Identify which cell holds the provided text, then report its (X, Y) central coordinate. 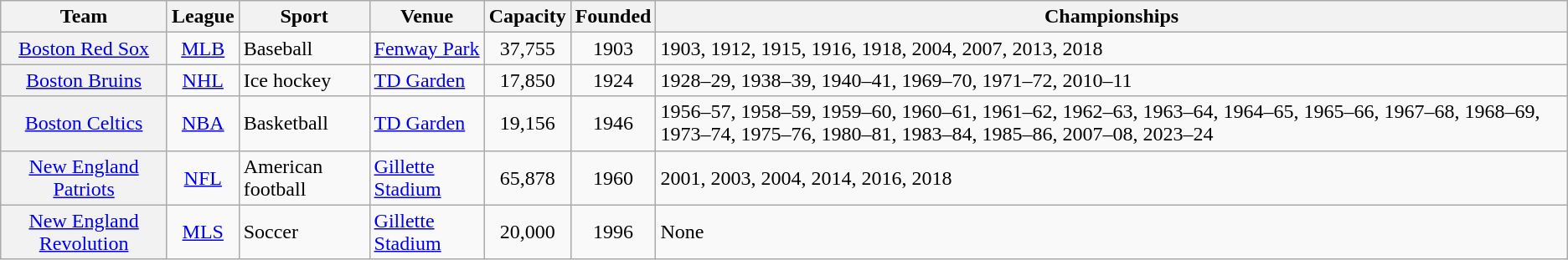
League (203, 17)
Soccer (304, 232)
Ice hockey (304, 80)
New England Revolution (84, 232)
1928–29, 1938–39, 1940–41, 1969–70, 1971–72, 2010–11 (1112, 80)
Venue (427, 17)
65,878 (528, 177)
Team (84, 17)
1924 (613, 80)
1903 (613, 48)
1903, 1912, 1915, 1916, 1918, 2004, 2007, 2013, 2018 (1112, 48)
1946 (613, 124)
1996 (613, 232)
Baseball (304, 48)
Basketball (304, 124)
17,850 (528, 80)
NHL (203, 80)
Founded (613, 17)
2001, 2003, 2004, 2014, 2016, 2018 (1112, 177)
Sport (304, 17)
37,755 (528, 48)
Fenway Park (427, 48)
Capacity (528, 17)
None (1112, 232)
NFL (203, 177)
Boston Celtics (84, 124)
19,156 (528, 124)
20,000 (528, 232)
1960 (613, 177)
MLB (203, 48)
Boston Bruins (84, 80)
American football (304, 177)
NBA (203, 124)
New England Patriots (84, 177)
MLS (203, 232)
Championships (1112, 17)
Boston Red Sox (84, 48)
